From the cell containing the given text, extract its center point as (X, Y) coordinate. 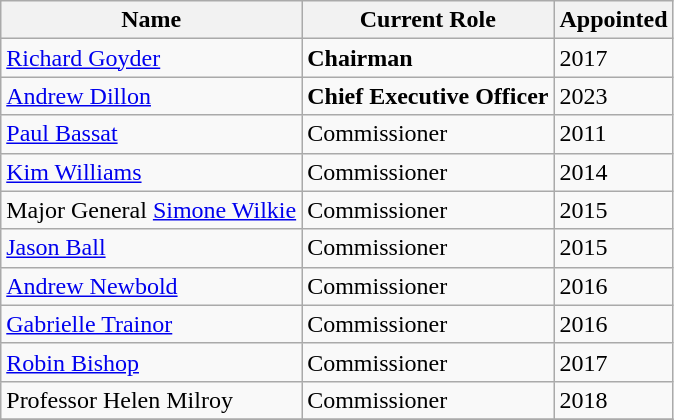
Jason Ball (152, 248)
2018 (614, 400)
Paul Bassat (152, 134)
2011 (614, 134)
2023 (614, 96)
Richard Goyder (152, 58)
Name (152, 20)
Appointed (614, 20)
Andrew Dillon (152, 96)
Robin Bishop (152, 362)
Current Role (428, 20)
Chief Executive Officer (428, 96)
Chairman (428, 58)
Professor Helen Milroy (152, 400)
Andrew Newbold (152, 286)
Gabrielle Trainor (152, 324)
Kim Williams (152, 172)
Major General Simone Wilkie (152, 210)
2014 (614, 172)
